Return (X, Y) of the center of cell containing provided text 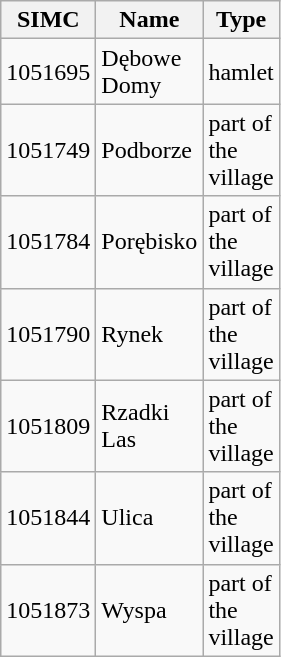
1051695 (48, 72)
SIMC (48, 20)
Name (150, 20)
Porębisko (150, 242)
Rynek (150, 334)
1051873 (48, 610)
Ulica (150, 518)
1051844 (48, 518)
Wyspa (150, 610)
Dębowe Domy (150, 72)
1051790 (48, 334)
1051809 (48, 426)
hamlet (241, 72)
Type (241, 20)
Podborze (150, 150)
Rzadki Las (150, 426)
1051784 (48, 242)
1051749 (48, 150)
